Scan for the cell matching the given text and deliver its [X, Y] coordinate at center. 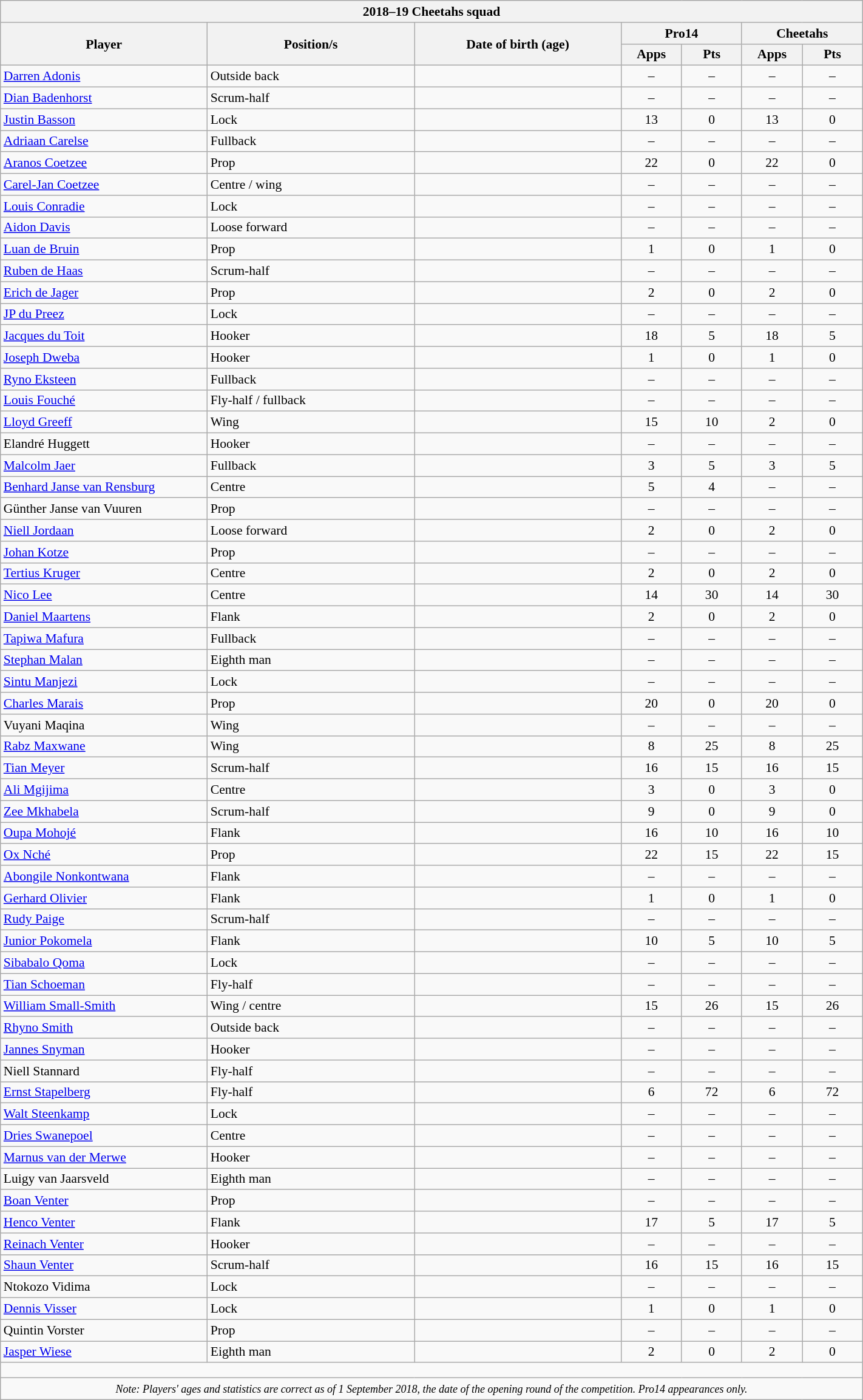
Justin Basson [104, 120]
Marnus van der Merwe [104, 1157]
Ox Nché [104, 855]
Charles Marais [104, 703]
Ntokozo Vidima [104, 1287]
Zee Mkhabela [104, 811]
Ruben de Haas [104, 271]
Benhard Janse van Rensburg [104, 487]
Fly-half / fullback [311, 401]
Position/s [311, 44]
Carel-Jan Coetzee [104, 184]
4 [711, 487]
Rabz Maxwane [104, 746]
William Small-Smith [104, 1006]
Johan Kotze [104, 552]
Sintu Manjezi [104, 682]
Dennis Visser [104, 1309]
Cheetahs [802, 33]
Darren Adonis [104, 76]
Date of birth (age) [518, 44]
Note: Players' ages and statistics are correct as of 1 September 2018, the date of the opening round of the competition. Pro14 appearances only. [431, 1389]
Luigy van Jaarsveld [104, 1179]
Jannes Snyman [104, 1049]
Stephan Malan [104, 660]
Joseph Dweba [104, 357]
Jacques du Toit [104, 336]
Walt Steenkamp [104, 1114]
Wing / centre [311, 1006]
Quintin Vorster [104, 1330]
Player [104, 44]
Nico Lee [104, 595]
Louis Conradie [104, 206]
Reinach Venter [104, 1244]
Boan Venter [104, 1201]
Adriaan Carelse [104, 141]
Tapiwa Mafura [104, 638]
Elandré Huggett [104, 444]
Abongile Nonkontwana [104, 876]
Günther Janse van Vuuren [104, 509]
Niell Stannard [104, 1071]
2018–19 Cheetahs squad [431, 12]
Ernst Stapelberg [104, 1092]
Pro14 [682, 33]
Sibabalo Qoma [104, 963]
Ryno Eksteen [104, 379]
Aranos Coetzee [104, 163]
Louis Fouché [104, 401]
Oupa Mohojé [104, 833]
Rhyno Smith [104, 1028]
Luan de Bruin [104, 249]
Junior Pokomela [104, 941]
Ali Mgijima [104, 790]
Malcolm Jaer [104, 465]
Lloyd Greeff [104, 422]
Centre / wing [311, 184]
Niell Jordaan [104, 530]
Tian Schoeman [104, 984]
Jasper Wiese [104, 1352]
Gerhard Olivier [104, 898]
Dries Swanepoel [104, 1136]
Dian Badenhorst [104, 98]
Aidon Davis [104, 228]
Vuyani Maqina [104, 725]
Erich de Jager [104, 293]
Shaun Venter [104, 1265]
Tertius Kruger [104, 573]
JP du Preez [104, 314]
Daniel Maartens [104, 617]
Henco Venter [104, 1222]
Tian Meyer [104, 768]
Rudy Paige [104, 919]
